Extract the (X, Y) coordinate from the center of the cell holding the provided text.  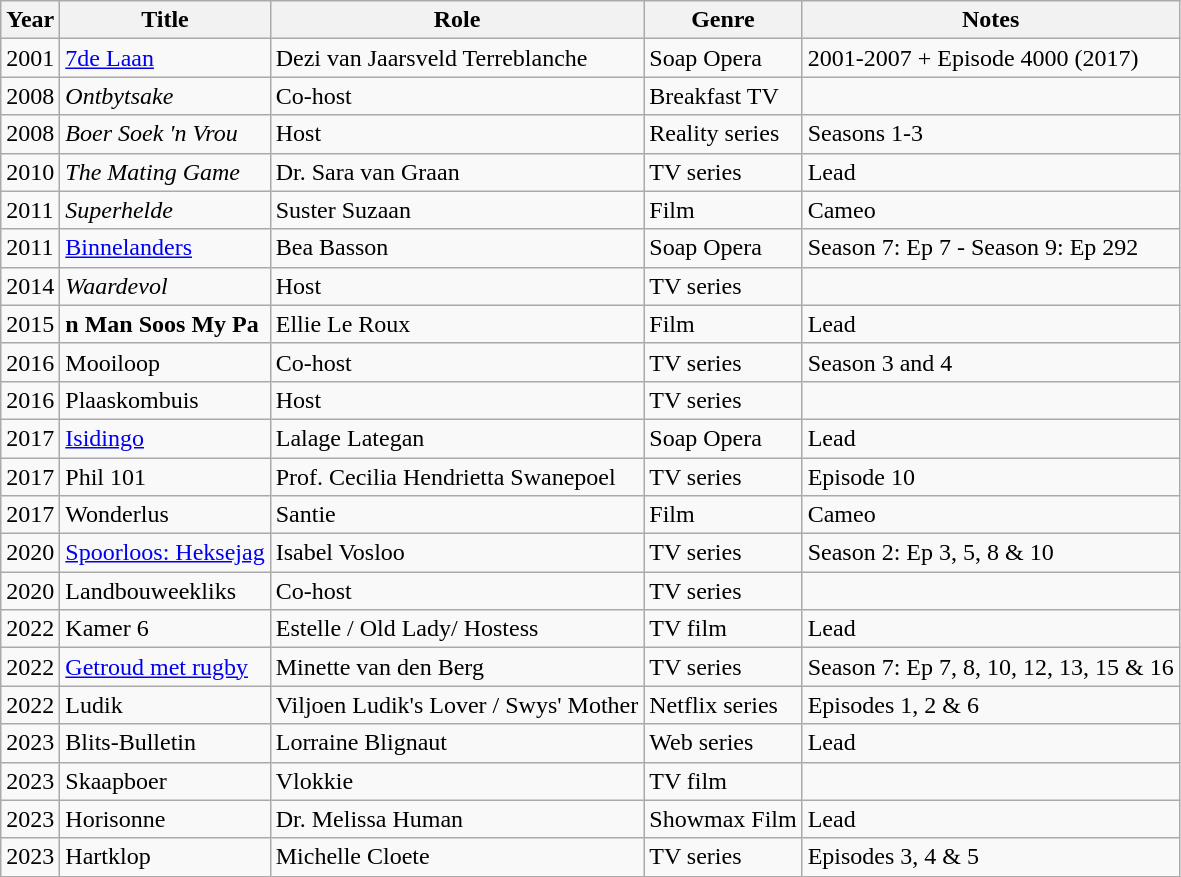
Role (457, 20)
Horisonne (165, 819)
Lalage Lategan (457, 438)
Web series (723, 743)
Ludik (165, 705)
Genre (723, 20)
2001 (30, 58)
n Man Soos My Pa (165, 324)
Dr. Sara van Graan (457, 172)
Suster Suzaan (457, 210)
2014 (30, 286)
Skaapboer (165, 781)
Year (30, 20)
Waardevol (165, 286)
Santie (457, 515)
The Mating Game (165, 172)
Breakfast TV (723, 96)
7de Laan (165, 58)
Estelle / Old Lady/ Hostess (457, 629)
Isidingo (165, 438)
Dezi van Jaarsveld Terreblanche (457, 58)
Minette van den Berg (457, 667)
Netflix series (723, 705)
Binnelanders (165, 248)
2001-2007 + Episode 4000 (2017) (990, 58)
Season 7: Ep 7 - Season 9: Ep 292 (990, 248)
Lorraine Blignaut (457, 743)
Plaaskombuis (165, 400)
Episode 10 (990, 477)
Superhelde (165, 210)
2010 (30, 172)
Season 3 and 4 (990, 362)
Blits-Bulletin (165, 743)
2015 (30, 324)
Episodes 3, 4 & 5 (990, 857)
Seasons 1-3 (990, 134)
Showmax Film (723, 819)
Hartklop (165, 857)
Season 7: Ep 7, 8, 10, 12, 13, 15 & 16 (990, 667)
Dr. Melissa Human (457, 819)
Ontbytsake (165, 96)
Spoorloos: Heksejag (165, 553)
Episodes 1, 2 & 6 (990, 705)
Reality series (723, 134)
Vlokkie (457, 781)
Isabel Vosloo (457, 553)
Ellie Le Roux (457, 324)
Viljoen Ludik's Lover / Swys' Mother (457, 705)
Michelle Cloete (457, 857)
Kamer 6 (165, 629)
Prof. Cecilia Hendrietta Swanepoel (457, 477)
Boer Soek 'n Vrou (165, 134)
Bea Basson (457, 248)
Notes (990, 20)
Wonderlus (165, 515)
Landbouweekliks (165, 591)
Title (165, 20)
Getroud met rugby (165, 667)
Mooiloop (165, 362)
Season 2: Ep 3, 5, 8 & 10 (990, 553)
Phil 101 (165, 477)
